Determine the [x, y] coordinate at the center of the cell enclosing the given text.  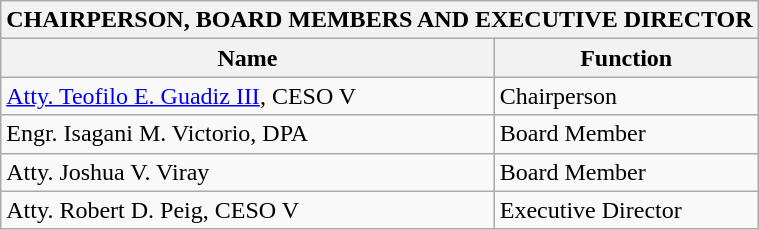
Function [626, 58]
Atty. Robert D. Peig, CESO V [248, 210]
Atty. Teofilo E. Guadiz III, CESO V [248, 96]
Atty. Joshua V. Viray [248, 172]
Name [248, 58]
Chairperson [626, 96]
Executive Director [626, 210]
CHAIRPERSON, BOARD MEMBERS AND EXECUTIVE DIRECTOR [380, 20]
Engr. Isagani M. Victorio, DPA [248, 134]
